Capture the cell that displays the provided text and extract its (X, Y) central coordinate. 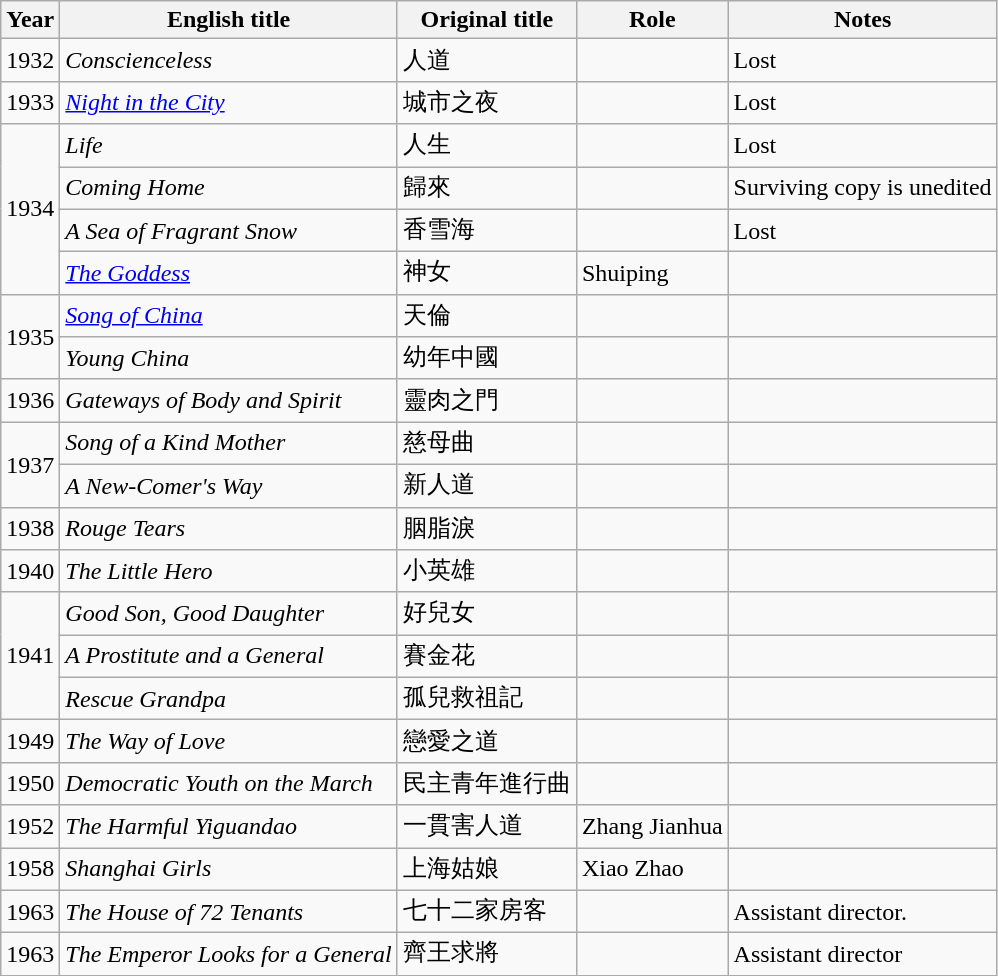
1936 (30, 400)
天倫 (486, 316)
1935 (30, 336)
齊王求將 (486, 954)
1933 (30, 102)
1932 (30, 60)
Xiao Zhao (652, 870)
Rescue Grandpa (229, 698)
Notes (862, 20)
靈肉之門 (486, 400)
Zhang Jianhua (652, 826)
歸來 (486, 188)
胭脂淚 (486, 528)
Life (229, 146)
新人道 (486, 486)
Song of a Kind Mother (229, 444)
The Harmful Yiguandao (229, 826)
Role (652, 20)
1941 (30, 656)
人道 (486, 60)
人生 (486, 146)
The Emperor Looks for a General (229, 954)
The House of 72 Tenants (229, 912)
孤兒救祖記 (486, 698)
Original title (486, 20)
1937 (30, 464)
上海姑娘 (486, 870)
1934 (30, 209)
Night in the City (229, 102)
Song of China (229, 316)
小英雄 (486, 572)
戀愛之道 (486, 742)
Surviving copy is unedited (862, 188)
The Little Hero (229, 572)
Gateways of Body and Spirit (229, 400)
香雪海 (486, 230)
好兒女 (486, 614)
1950 (30, 784)
一貫害人道 (486, 826)
A New-Comer's Way (229, 486)
The Way of Love (229, 742)
1938 (30, 528)
1958 (30, 870)
English title (229, 20)
Young China (229, 358)
Assistant director. (862, 912)
1952 (30, 826)
A Prostitute and a General (229, 656)
Democratic Youth on the March (229, 784)
幼年中國 (486, 358)
Year (30, 20)
Shuiping (652, 274)
1949 (30, 742)
城市之夜 (486, 102)
The Goddess (229, 274)
Conscienceless (229, 60)
A Sea of Fragrant Snow (229, 230)
Shanghai Girls (229, 870)
Coming Home (229, 188)
Assistant director (862, 954)
賽金花 (486, 656)
神女 (486, 274)
Rouge Tears (229, 528)
七十二家房客 (486, 912)
民主青年進行曲 (486, 784)
Good Son, Good Daughter (229, 614)
1940 (30, 572)
慈母曲 (486, 444)
